Find where the given text appears and provide that cell's center as (X, Y) coordinate. 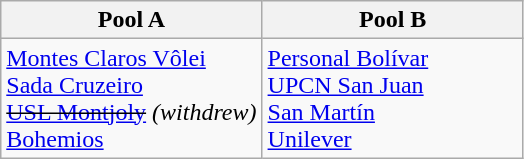
Pool B (392, 20)
Personal Bolívar UPCN San Juan San Martín Unilever (392, 98)
Montes Claros Vôlei Sada Cruzeiro USL Montjoly (withdrew) Bohemios (132, 98)
Pool A (132, 20)
